Pinpoint the cell where the given text exists, returning its (x, y) midpoint coordinate. 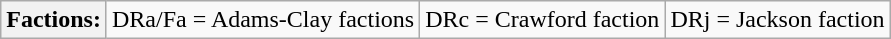
DRj = Jackson faction (778, 20)
DRa/Fa = Adams-Clay factions (262, 20)
Factions: (54, 20)
DRc = Crawford faction (542, 20)
